Capture the cell that displays the provided text and extract its (X, Y) central coordinate. 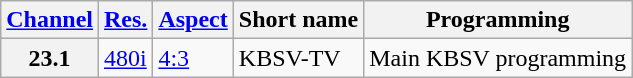
Programming (498, 20)
23.1 (50, 58)
4:3 (193, 58)
Main KBSV programming (498, 58)
Aspect (193, 20)
Short name (298, 20)
Res. (126, 20)
Channel (50, 20)
480i (126, 58)
KBSV-TV (298, 58)
